Detect which cell encompasses the target text, then output its (x, y) center coordinate. 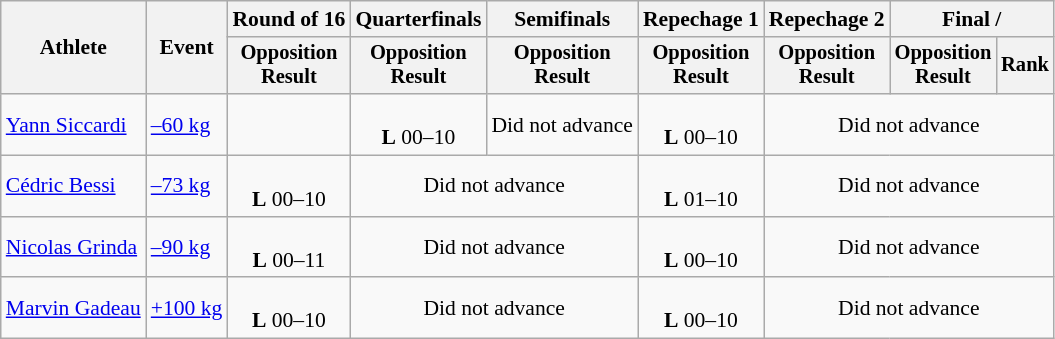
Marvin Gadeau (74, 308)
Round of 16 (288, 19)
Rank (1025, 66)
Event (187, 48)
Yann Siccardi (74, 124)
Final / (972, 19)
L 01–10 (701, 186)
Semifinals (562, 19)
Repechage 1 (701, 19)
Repechage 2 (827, 19)
Cédric Bessi (74, 186)
–90 kg (187, 248)
Nicolas Grinda (74, 248)
–73 kg (187, 186)
Quarterfinals (418, 19)
L 00–11 (288, 248)
–60 kg (187, 124)
Athlete (74, 48)
+100 kg (187, 308)
